Return the [X, Y] coordinate for the center point of the cell that contains the specified text.  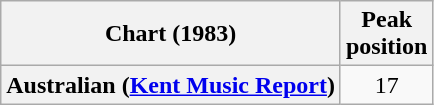
Australian (Kent Music Report) [171, 85]
Chart (1983) [171, 34]
17 [386, 85]
Peakposition [386, 34]
